Search for the cell housing the specified text and yield its [X, Y] center coordinate. 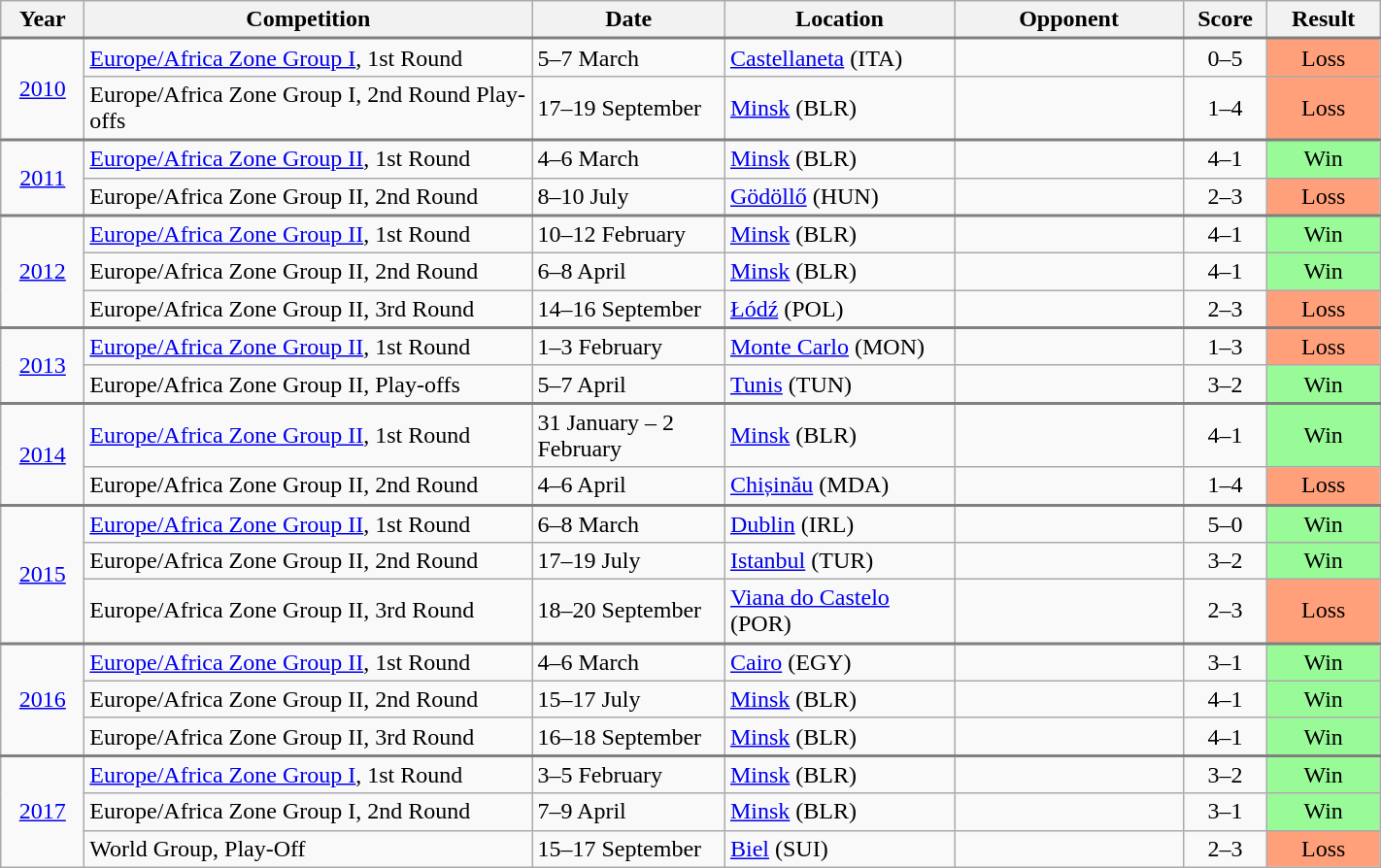
6–8 March [629, 524]
Location [839, 19]
2013 [43, 366]
Tunis (TUN) [839, 384]
17–19 July [629, 561]
16–18 September [629, 736]
8–10 July [629, 196]
Europe/Africa Zone Group II, Play-offs [309, 384]
1–3 [1226, 348]
5–0 [1226, 524]
15–17 September [629, 849]
Dublin (IRL) [839, 524]
15–17 July [629, 699]
10–12 February [629, 235]
2014 [43, 454]
5–7 March [629, 58]
2010 [43, 89]
31 January – 2 February [629, 435]
Date [629, 19]
Castellaneta (ITA) [839, 58]
Opponent [1068, 19]
Gödöllő (HUN) [839, 196]
Competition [309, 19]
Biel (SUI) [839, 849]
2017 [43, 812]
0–5 [1226, 58]
17–19 September [629, 108]
4–6 April [629, 485]
2015 [43, 575]
1–3 February [629, 348]
Cairo (EGY) [839, 662]
Viana do Castelo (POR) [839, 612]
14–16 September [629, 309]
5–7 April [629, 384]
Łódź (POL) [839, 309]
7–9 April [629, 812]
18–20 September [629, 612]
2016 [43, 699]
Monte Carlo (MON) [839, 348]
Europe/Africa Zone Group I, 2nd Round [309, 812]
6–8 April [629, 272]
Score [1226, 19]
2011 [43, 178]
Year [43, 19]
Result [1324, 19]
World Group, Play-Off [309, 849]
3–5 February [629, 775]
Europe/Africa Zone Group I, 2nd Round Play-offs [309, 108]
2012 [43, 272]
Istanbul (TUR) [839, 561]
Chișinău (MDA) [839, 485]
